Return the (X, Y) coordinate for the center point of the cell that contains the specified text.  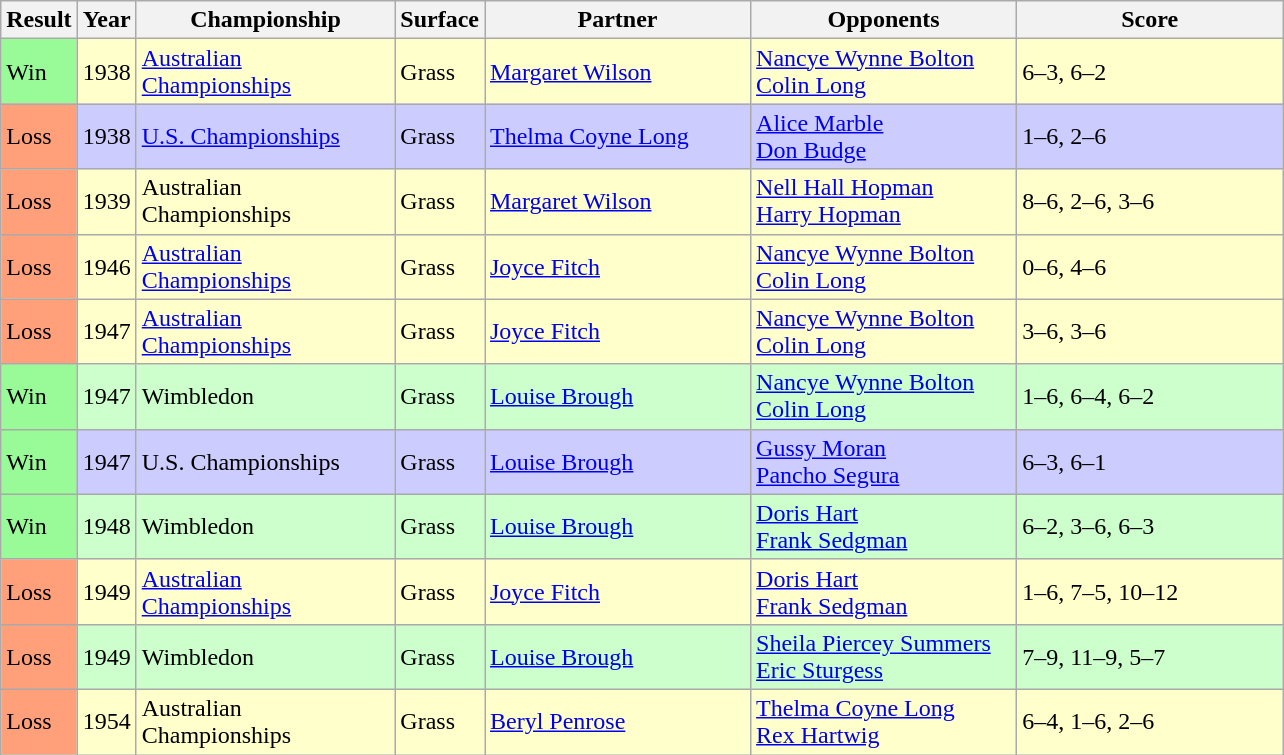
8–6, 2–6, 3–6 (1150, 202)
3–6, 3–6 (1150, 332)
Thelma Coyne Long Rex Hartwig (884, 722)
Sheila Piercey Summers Eric Sturgess (884, 656)
Year (106, 20)
Gussy Moran Pancho Segura (884, 462)
Thelma Coyne Long (617, 136)
1946 (106, 266)
6–4, 1–6, 2–6 (1150, 722)
Alice Marble Don Budge (884, 136)
1948 (106, 526)
6–3, 6–1 (1150, 462)
1954 (106, 722)
1–6, 2–6 (1150, 136)
1–6, 6–4, 6–2 (1150, 396)
7–9, 11–9, 5–7 (1150, 656)
0–6, 4–6 (1150, 266)
Score (1150, 20)
Nell Hall Hopman Harry Hopman (884, 202)
1939 (106, 202)
6–2, 3–6, 6–3 (1150, 526)
Beryl Penrose (617, 722)
1–6, 7–5, 10–12 (1150, 592)
Opponents (884, 20)
Championship (266, 20)
6–3, 6–2 (1150, 72)
Surface (440, 20)
Partner (617, 20)
Result (39, 20)
